Locate the cell with the specified text and output its (X, Y) center coordinate. 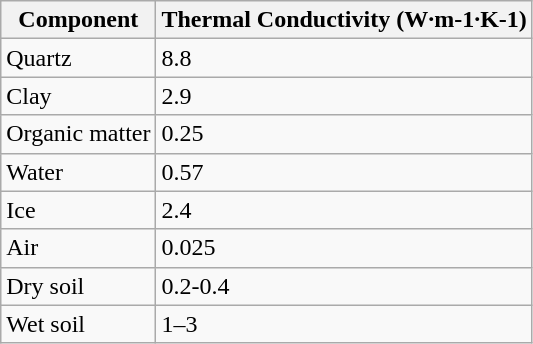
Air (78, 248)
0.025 (344, 248)
8.8 (344, 58)
1–3 (344, 324)
2.9 (344, 96)
2.4 (344, 210)
0.2‐0.4 (344, 286)
Quartz (78, 58)
Thermal Conductivity (W·m‐1·K‐1) (344, 20)
Dry soil (78, 286)
Organic matter (78, 134)
Clay (78, 96)
0.25 (344, 134)
Ice (78, 210)
0.57 (344, 172)
Wet soil (78, 324)
Water (78, 172)
Component (78, 20)
